Return the [x, y] coordinate for the center point of the cell that contains the specified text.  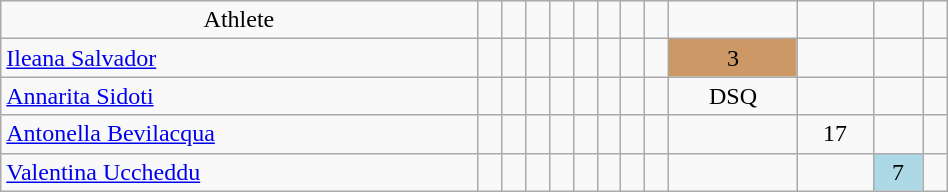
17 [835, 134]
Athlete [239, 20]
Ileana Salvador [239, 58]
Antonella Bevilacqua [239, 134]
3 [733, 58]
7 [898, 172]
Valentina Uccheddu [239, 172]
Annarita Sidoti [239, 96]
DSQ [733, 96]
